Identify which cell holds the provided text, then report its (X, Y) central coordinate. 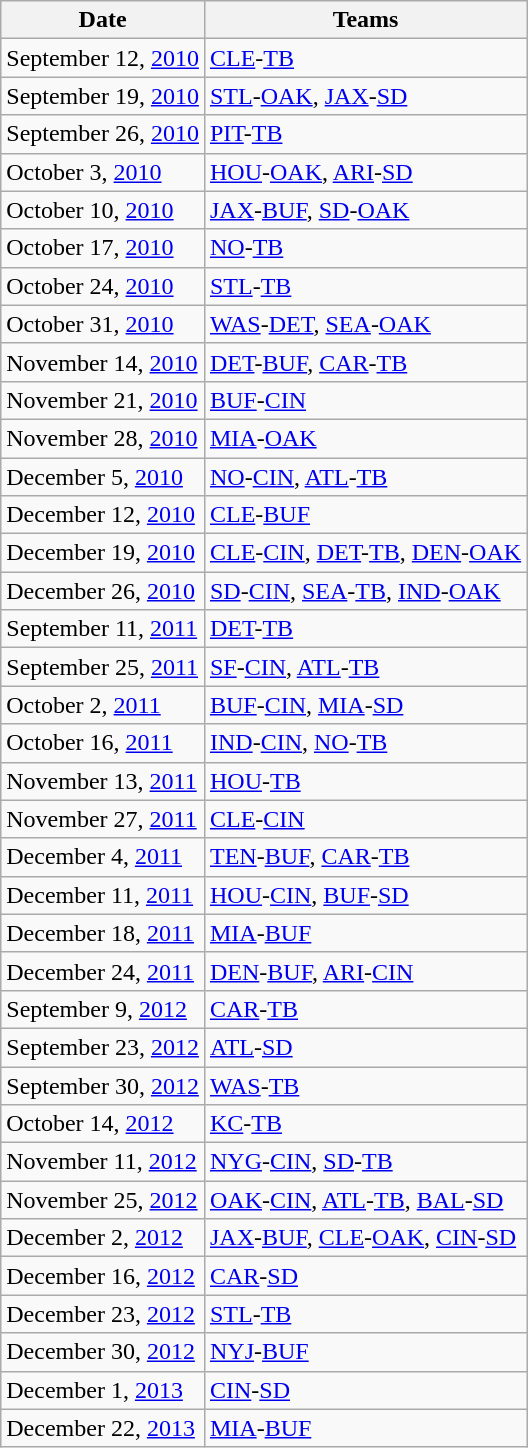
HOU-TB (365, 781)
HOU-CIN, BUF-SD (365, 895)
September 11, 2011 (103, 629)
October 31, 2010 (103, 324)
September 25, 2011 (103, 667)
NYG-CIN, SD-TB (365, 1162)
CLE-CIN (365, 819)
December 23, 2012 (103, 1314)
December 19, 2010 (103, 553)
OAK-CIN, ATL-TB, BAL-SD (365, 1200)
Date (103, 20)
September 9, 2012 (103, 1009)
November 13, 2011 (103, 781)
October 2, 2011 (103, 705)
September 12, 2010 (103, 58)
JAX-BUF, SD-OAK (365, 210)
November 11, 2012 (103, 1162)
HOU-OAK, ARI-SD (365, 172)
WAS-TB (365, 1085)
SF-CIN, ATL-TB (365, 667)
November 25, 2012 (103, 1200)
CLE-TB (365, 58)
October 3, 2010 (103, 172)
STL-OAK, JAX-SD (365, 96)
December 5, 2010 (103, 477)
KC-TB (365, 1124)
IND-CIN, NO-TB (365, 743)
December 18, 2011 (103, 933)
CAR-SD (365, 1276)
September 26, 2010 (103, 134)
SD-CIN, SEA-TB, IND-OAK (365, 591)
December 4, 2011 (103, 857)
December 30, 2012 (103, 1352)
MIA-OAK (365, 438)
BUF-CIN, MIA-SD (365, 705)
CIN-SD (365, 1390)
TEN-BUF, CAR-TB (365, 857)
JAX-BUF, CLE-OAK, CIN-SD (365, 1238)
CLE-BUF (365, 515)
December 26, 2010 (103, 591)
DEN-BUF, ARI-CIN (365, 971)
November 28, 2010 (103, 438)
December 1, 2013 (103, 1390)
NYJ-BUF (365, 1352)
October 24, 2010 (103, 286)
DET-TB (365, 629)
December 2, 2012 (103, 1238)
BUF-CIN (365, 400)
WAS-DET, SEA-OAK (365, 324)
December 12, 2010 (103, 515)
December 11, 2011 (103, 895)
October 16, 2011 (103, 743)
September 30, 2012 (103, 1085)
October 17, 2010 (103, 248)
November 27, 2011 (103, 819)
December 16, 2012 (103, 1276)
December 24, 2011 (103, 971)
NO-TB (365, 248)
Teams (365, 20)
September 19, 2010 (103, 96)
December 22, 2013 (103, 1428)
November 21, 2010 (103, 400)
September 23, 2012 (103, 1047)
CAR-TB (365, 1009)
NO-CIN, ATL-TB (365, 477)
PIT-TB (365, 134)
ATL-SD (365, 1047)
October 14, 2012 (103, 1124)
October 10, 2010 (103, 210)
DET-BUF, CAR-TB (365, 362)
November 14, 2010 (103, 362)
CLE-CIN, DET-TB, DEN-OAK (365, 553)
